Return [X, Y] of the center of cell containing provided text 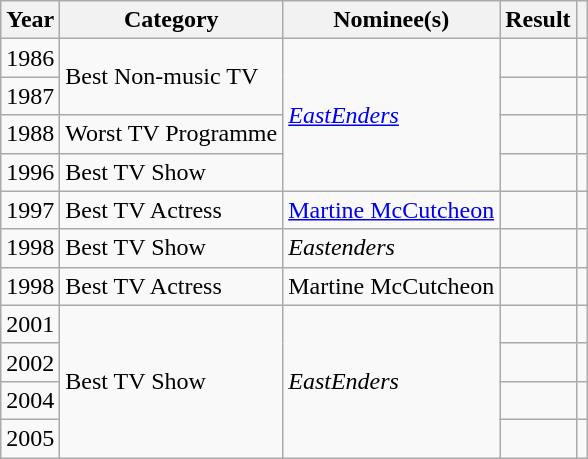
Result [538, 20]
1987 [30, 96]
1986 [30, 58]
Best Non-music TV [172, 77]
2002 [30, 362]
2004 [30, 400]
2005 [30, 438]
1996 [30, 172]
Worst TV Programme [172, 134]
Nominee(s) [392, 20]
Category [172, 20]
1997 [30, 210]
2001 [30, 324]
1988 [30, 134]
Eastenders [392, 248]
Year [30, 20]
